Determine the [X, Y] coordinate at the center of the cell enclosing the given text.  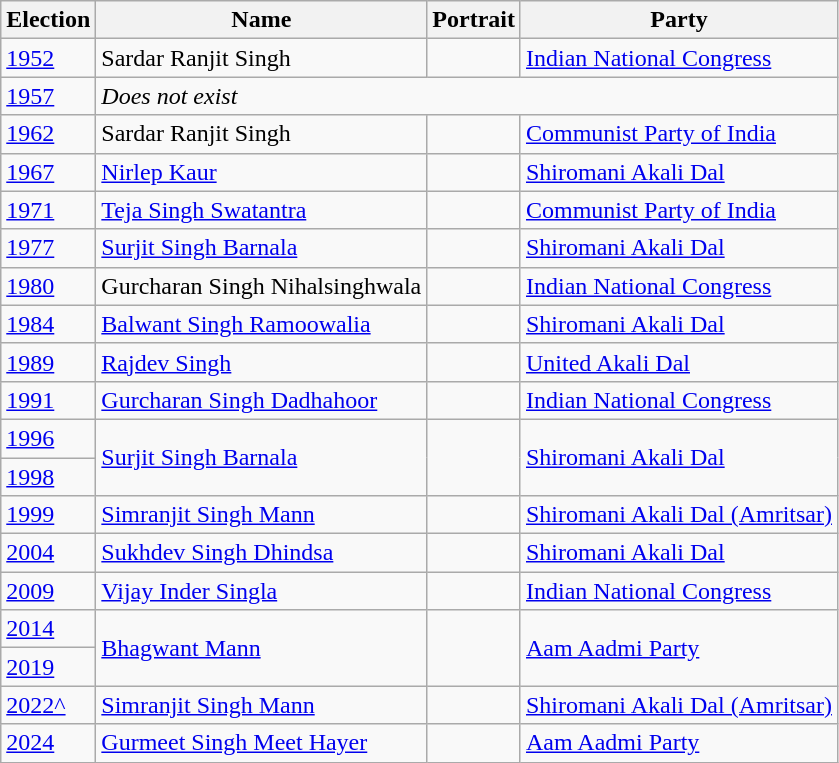
Gurmeet Singh Meet Hayer [262, 743]
Election [48, 20]
Name [262, 20]
2014 [48, 629]
2009 [48, 591]
1962 [48, 134]
1984 [48, 324]
Teja Singh Swatantra [262, 210]
Sukhdev Singh Dhindsa [262, 553]
1967 [48, 172]
1999 [48, 515]
United Akali Dal [678, 362]
1998 [48, 477]
Bhagwant Mann [262, 648]
Rajdev Singh [262, 362]
Vijay Inder Singla [262, 591]
Gurcharan Singh Dadhahoor [262, 400]
Does not exist [467, 96]
1996 [48, 438]
1991 [48, 400]
2022^ [48, 705]
1977 [48, 248]
Portrait [474, 20]
Gurcharan Singh Nihalsinghwala [262, 286]
2024 [48, 743]
1957 [48, 96]
1952 [48, 58]
Nirlep Kaur [262, 172]
Balwant Singh Ramoowalia [262, 324]
2004 [48, 553]
1971 [48, 210]
1980 [48, 286]
2019 [48, 667]
Party [678, 20]
1989 [48, 362]
